Capture the cell that displays the provided text and extract its [x, y] central coordinate. 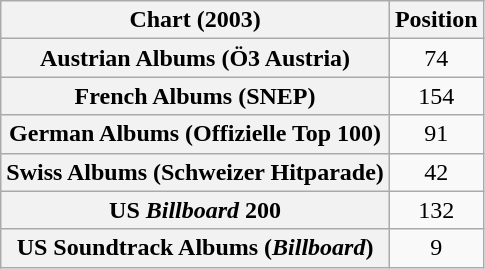
132 [436, 210]
German Albums (Offizielle Top 100) [196, 134]
US Billboard 200 [196, 210]
154 [436, 96]
Chart (2003) [196, 20]
US Soundtrack Albums (Billboard) [196, 248]
French Albums (SNEP) [196, 96]
74 [436, 58]
Swiss Albums (Schweizer Hitparade) [196, 172]
42 [436, 172]
Austrian Albums (Ö3 Austria) [196, 58]
91 [436, 134]
9 [436, 248]
Position [436, 20]
